Search for the cell housing the specified text and yield its [x, y] center coordinate. 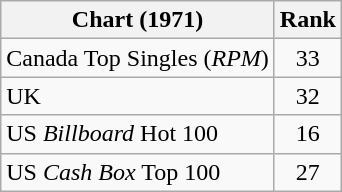
Rank [308, 20]
16 [308, 134]
33 [308, 58]
US Billboard Hot 100 [138, 134]
Chart (1971) [138, 20]
32 [308, 96]
Canada Top Singles (RPM) [138, 58]
UK [138, 96]
US Cash Box Top 100 [138, 172]
27 [308, 172]
